Locate the cell with the specified text and output its (x, y) center coordinate. 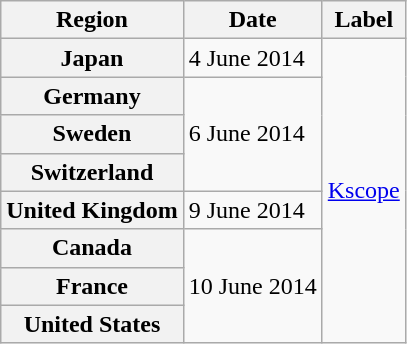
Japan (92, 58)
Sweden (92, 134)
Date (252, 20)
United States (92, 324)
Germany (92, 96)
Region (92, 20)
Canada (92, 248)
Switzerland (92, 172)
Kscope (364, 191)
9 June 2014 (252, 210)
6 June 2014 (252, 134)
Label (364, 20)
United Kingdom (92, 210)
France (92, 286)
4 June 2014 (252, 58)
10 June 2014 (252, 286)
